Return (X, Y) of the center of cell containing provided text 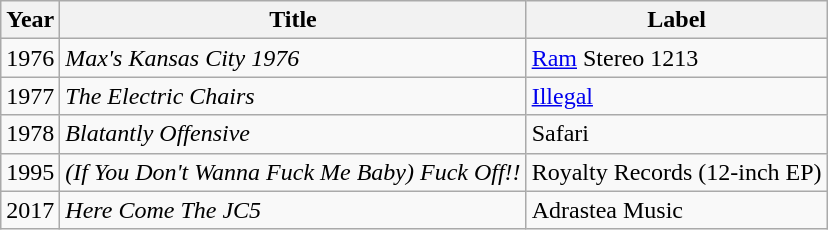
Label (676, 20)
Safari (676, 134)
1976 (30, 58)
Adrastea Music (676, 210)
1977 (30, 96)
The Electric Chairs (293, 96)
Illegal (676, 96)
Ram Stereo 1213 (676, 58)
2017 (30, 210)
(If You Don't Wanna Fuck Me Baby) Fuck Off!! (293, 172)
1995 (30, 172)
Here Come The JC5 (293, 210)
Year (30, 20)
Blatantly Offensive (293, 134)
Title (293, 20)
Royalty Records (12-inch EP) (676, 172)
Max's Kansas City 1976 (293, 58)
1978 (30, 134)
